Scan for the cell matching the given text and deliver its (x, y) coordinate at center. 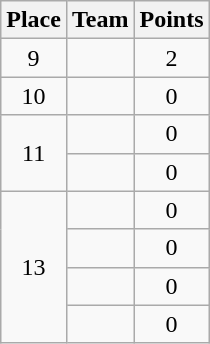
2 (172, 58)
11 (34, 153)
Team (100, 20)
Points (172, 20)
Place (34, 20)
13 (34, 267)
9 (34, 58)
10 (34, 96)
